Scan for the cell matching the given text and deliver its (X, Y) coordinate at center. 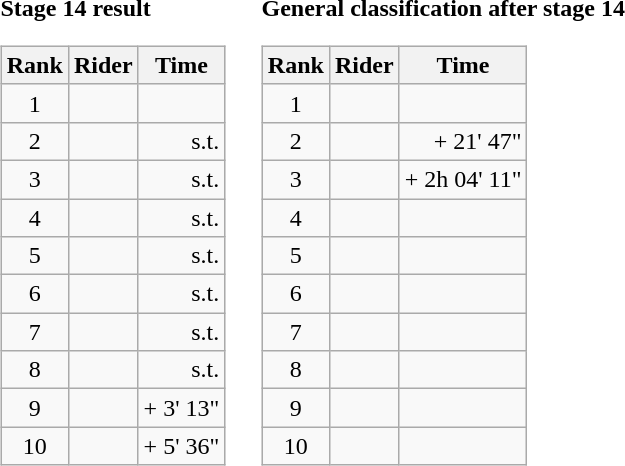
+ 21' 47" (463, 141)
+ 2h 04' 11" (463, 179)
+ 3' 13" (182, 408)
+ 5' 36" (182, 446)
